Extract the (X, Y) coordinate from the center of the cell holding the provided text.  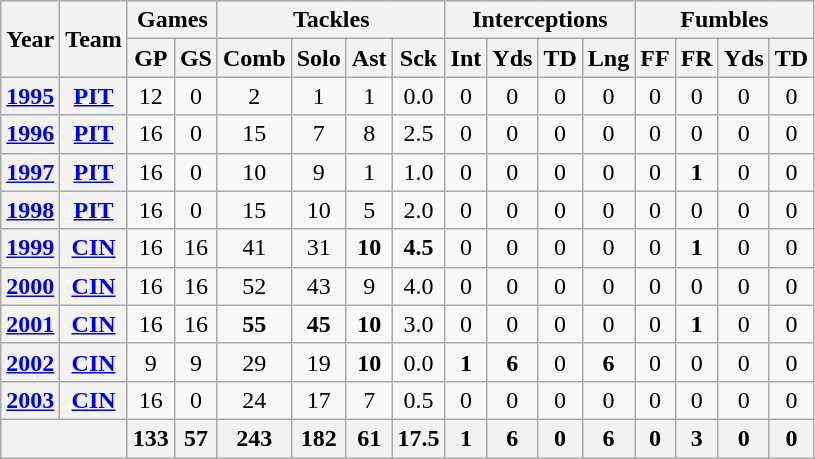
Comb (254, 58)
41 (254, 248)
19 (318, 362)
2001 (30, 324)
2.0 (418, 210)
Lng (608, 58)
Int (466, 58)
12 (150, 96)
Year (30, 39)
GP (150, 58)
1996 (30, 134)
2003 (30, 400)
5 (369, 210)
Ast (369, 58)
Fumbles (724, 20)
1999 (30, 248)
8 (369, 134)
1.0 (418, 172)
Interceptions (540, 20)
3 (696, 438)
1997 (30, 172)
FR (696, 58)
243 (254, 438)
2000 (30, 286)
2 (254, 96)
43 (318, 286)
2002 (30, 362)
2.5 (418, 134)
FF (655, 58)
1998 (30, 210)
17 (318, 400)
Tackles (331, 20)
17.5 (418, 438)
55 (254, 324)
61 (369, 438)
31 (318, 248)
Team (94, 39)
4.5 (418, 248)
Sck (418, 58)
3.0 (418, 324)
24 (254, 400)
Games (172, 20)
GS (196, 58)
133 (150, 438)
57 (196, 438)
1995 (30, 96)
29 (254, 362)
52 (254, 286)
Solo (318, 58)
4.0 (418, 286)
0.5 (418, 400)
182 (318, 438)
45 (318, 324)
